Find where the given text appears and provide that cell's center as (X, Y) coordinate. 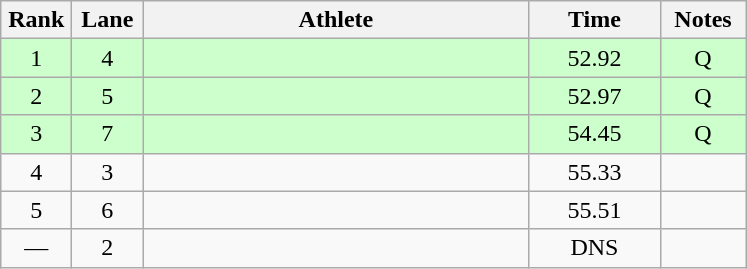
— (36, 248)
Time (594, 20)
6 (108, 210)
Athlete (336, 20)
55.33 (594, 172)
54.45 (594, 134)
Lane (108, 20)
7 (108, 134)
55.51 (594, 210)
DNS (594, 248)
52.92 (594, 58)
Rank (36, 20)
1 (36, 58)
Notes (703, 20)
52.97 (594, 96)
